Detect which cell encompasses the target text, then output its (X, Y) center coordinate. 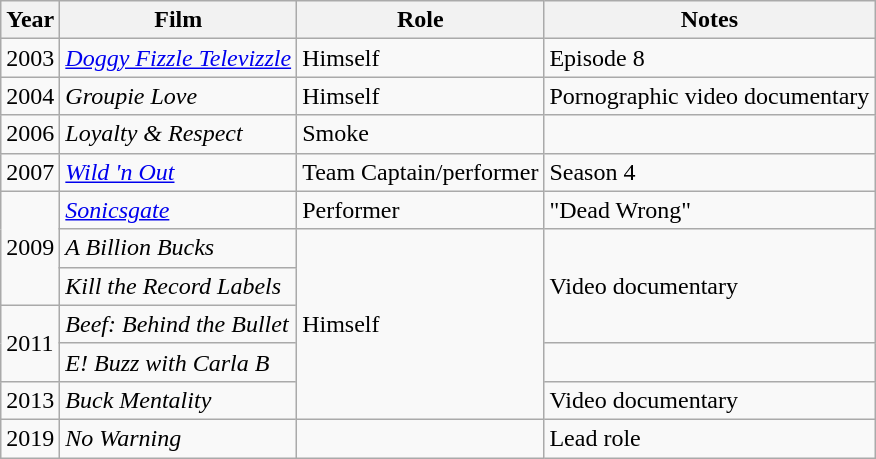
E! Buzz with Carla B (178, 362)
2009 (30, 248)
Beef: Behind the Bullet (178, 324)
Sonicsgate (178, 210)
Notes (710, 20)
2013 (30, 400)
2004 (30, 96)
Pornographic video documentary (710, 96)
2007 (30, 172)
Kill the Record Labels (178, 286)
Episode 8 (710, 58)
Film (178, 20)
2011 (30, 343)
No Warning (178, 438)
Doggy Fizzle Televizzle (178, 58)
Year (30, 20)
Role (420, 20)
Performer (420, 210)
2006 (30, 134)
Lead role (710, 438)
Team Captain/performer (420, 172)
Smoke (420, 134)
"Dead Wrong" (710, 210)
Buck Mentality (178, 400)
Groupie Love (178, 96)
Loyalty & Respect (178, 134)
2019 (30, 438)
Season 4 (710, 172)
2003 (30, 58)
Wild 'n Out (178, 172)
A Billion Bucks (178, 248)
